Provide the (X, Y) coordinate of the cell's center where the given text is located.  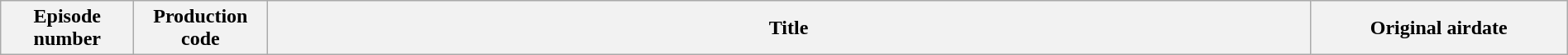
Production code (200, 28)
Title (789, 28)
Original airdate (1439, 28)
Episode number (68, 28)
